Provide the (X, Y) coordinate of the cell's center where the given text is located.  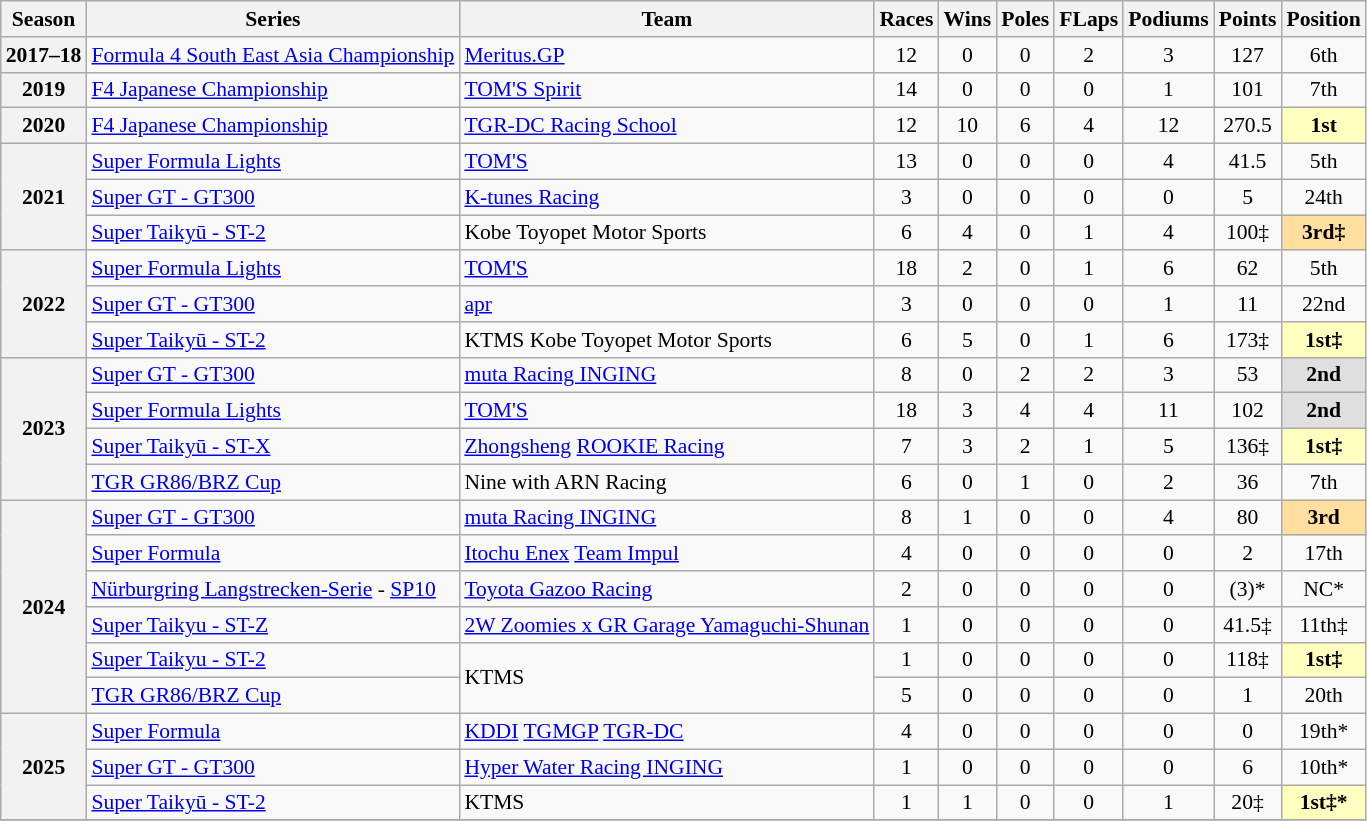
2023 (44, 428)
Poles (1025, 19)
17th (1323, 554)
Toyota Gazoo Racing (666, 589)
41.5 (1248, 162)
22nd (1323, 304)
Team (666, 19)
TGR-DC Racing School (666, 126)
Races (906, 19)
100‡ (1248, 233)
apr (666, 304)
10th* (1323, 767)
24th (1323, 197)
20‡ (1248, 803)
173‡ (1248, 340)
Hyper Water Racing INGING (666, 767)
Super Taikyū - ST-X (272, 447)
(3)* (1248, 589)
Zhongsheng ROOKIE Racing (666, 447)
2021 (44, 198)
11th‡ (1323, 625)
3rd‡ (1323, 233)
3rd (1323, 518)
20th (1323, 696)
Formula 4 South East Asia Championship (272, 55)
Nürburgring Langstrecken-Serie - SP10 (272, 589)
36 (1248, 482)
Series (272, 19)
Super Taikyu - ST-Z (272, 625)
2024 (44, 607)
270.5 (1248, 126)
NC* (1323, 589)
Position (1323, 19)
TOM'S Spirit (666, 90)
Kobe Toyopet Motor Sports (666, 233)
53 (1248, 375)
118‡ (1248, 660)
Nine with ARN Racing (666, 482)
Podiums (1168, 19)
1st (1323, 126)
Super Taikyu - ST-2 (272, 660)
127 (1248, 55)
102 (1248, 411)
Points (1248, 19)
13 (906, 162)
2W Zoomies x GR Garage Yamaguchi-Shunan (666, 625)
101 (1248, 90)
K-tunes Racing (666, 197)
19th* (1323, 732)
2025 (44, 768)
KTMS Kobe Toyopet Motor Sports (666, 340)
2017–18 (44, 55)
14 (906, 90)
FLaps (1088, 19)
Meritus.GP (666, 55)
2020 (44, 126)
Wins (967, 19)
62 (1248, 269)
Season (44, 19)
80 (1248, 518)
10 (967, 126)
136‡ (1248, 447)
KDDI TGMGP TGR-DC (666, 732)
2019 (44, 90)
41.5‡ (1248, 625)
7 (906, 447)
Itochu Enex Team Impul (666, 554)
2022 (44, 304)
1st‡* (1323, 803)
6th (1323, 55)
